Determine the [X, Y] coordinate at the center of the cell enclosing the given text.  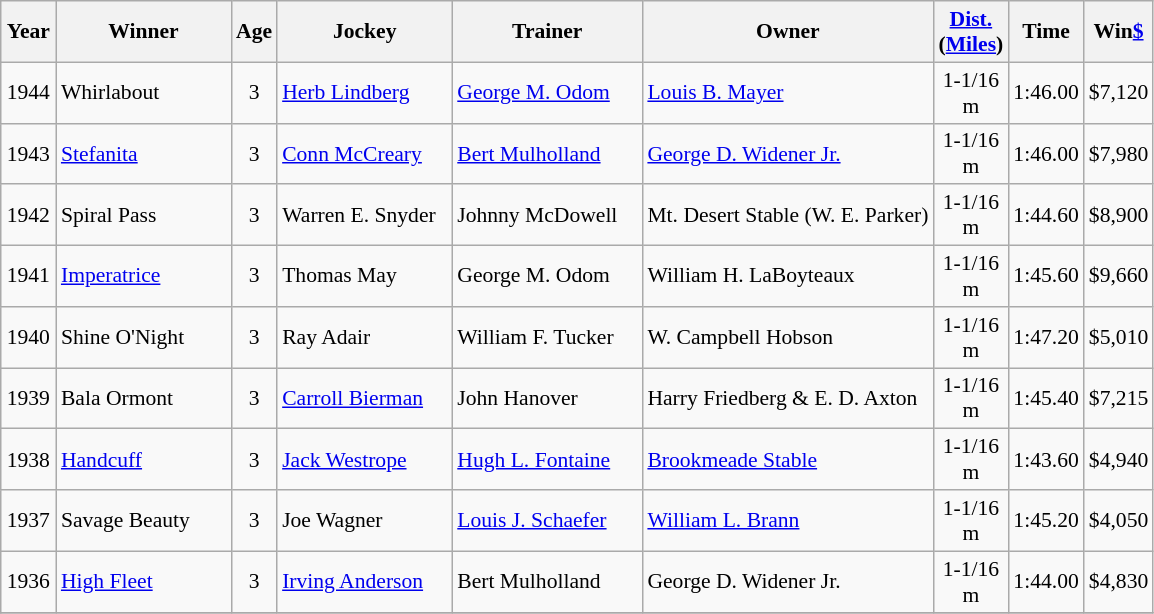
Savage Beauty [144, 520]
Jack Westrope [364, 460]
1:44.00 [1046, 582]
$4,050 [1118, 520]
Imperatrice [144, 276]
Age [254, 32]
1942 [28, 216]
Trainer [547, 32]
Louis J. Schaefer [547, 520]
1:47.20 [1046, 338]
Time [1046, 32]
1:43.60 [1046, 460]
$7,120 [1118, 92]
Spiral Pass [144, 216]
W. Campbell Hobson [788, 338]
Louis B. Mayer [788, 92]
Johnny McDowell [547, 216]
Bala Ormont [144, 398]
High Fleet [144, 582]
William H. LaBoyteaux [788, 276]
1943 [28, 154]
Irving Anderson [364, 582]
$7,215 [1118, 398]
1936 [28, 582]
$4,940 [1118, 460]
Stefanita [144, 154]
Winner [144, 32]
Joe Wagner [364, 520]
Brookmeade Stable [788, 460]
$7,980 [1118, 154]
Shine O'Night [144, 338]
Ray Adair [364, 338]
Jockey [364, 32]
1937 [28, 520]
1941 [28, 276]
1:44.60 [1046, 216]
Year [28, 32]
1:45.20 [1046, 520]
1:45.40 [1046, 398]
Thomas May [364, 276]
Conn McCreary [364, 154]
Carroll Bierman [364, 398]
William F. Tucker [547, 338]
Dist. (Miles) [970, 32]
John Hanover [547, 398]
Owner [788, 32]
1939 [28, 398]
William L. Brann [788, 520]
$4,830 [1118, 582]
Mt. Desert Stable (W. E. Parker) [788, 216]
1:45.60 [1046, 276]
Harry Friedberg & E. D. Axton [788, 398]
1940 [28, 338]
$8,900 [1118, 216]
1944 [28, 92]
Warren E. Snyder [364, 216]
Herb Lindberg [364, 92]
1938 [28, 460]
Hugh L. Fontaine [547, 460]
Win$ [1118, 32]
Handcuff [144, 460]
$5,010 [1118, 338]
$9,660 [1118, 276]
Whirlabout [144, 92]
